Capture the cell that displays the provided text and extract its (X, Y) central coordinate. 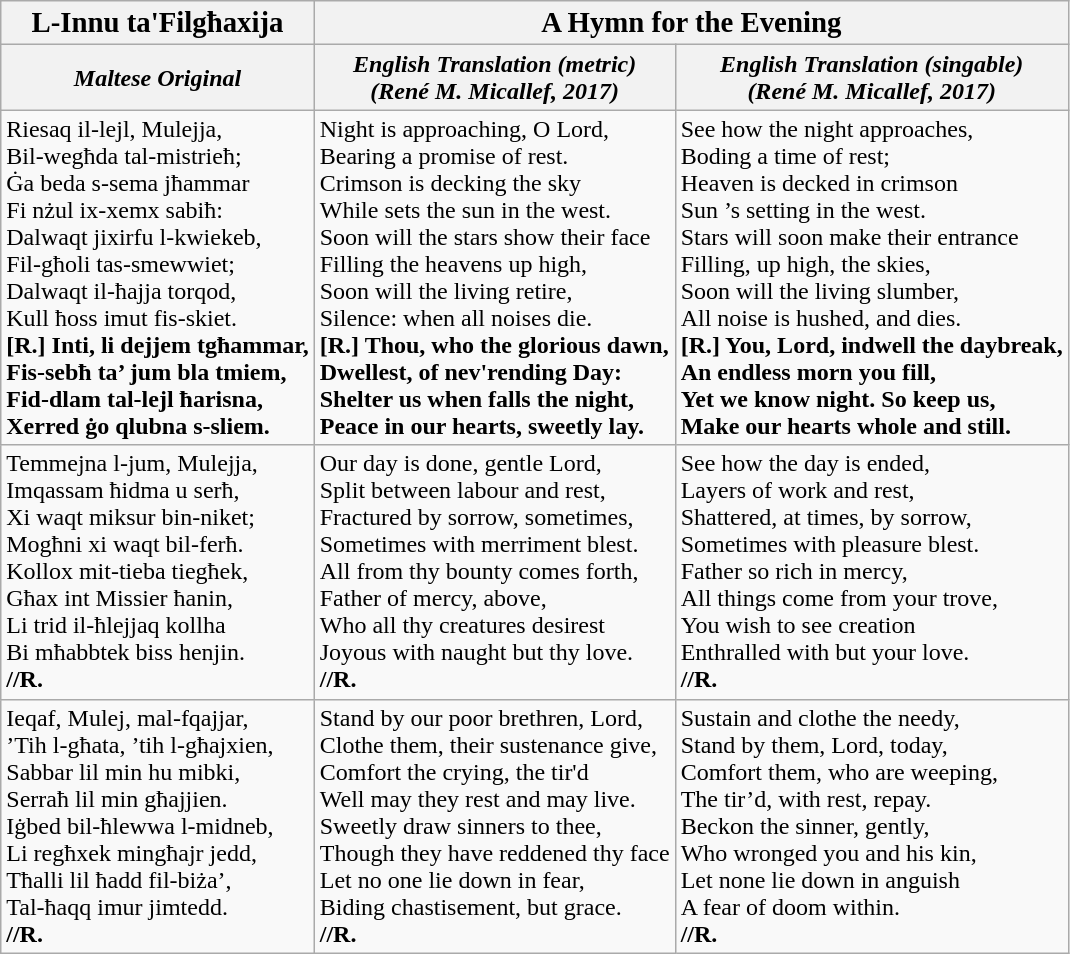
L-Innu ta'Filgħaxija (158, 23)
Maltese Original (158, 78)
A Hymn for the Evening (691, 23)
English Translation (singable)(René M. Micallef, 2017) (872, 78)
English Translation (metric)(René M. Micallef, 2017) (494, 78)
